Capture the cell that displays the provided text and extract its [x, y] central coordinate. 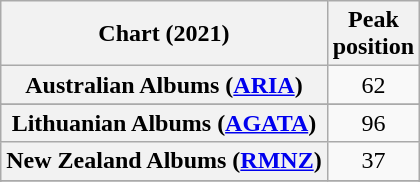
Lithuanian Albums (AGATA) [164, 123]
Chart (2021) [164, 34]
New Zealand Albums (RMNZ) [164, 161]
62 [373, 85]
Peakposition [373, 34]
37 [373, 161]
96 [373, 123]
Australian Albums (ARIA) [164, 85]
